Identify which cell holds the provided text, then report its [X, Y] central coordinate. 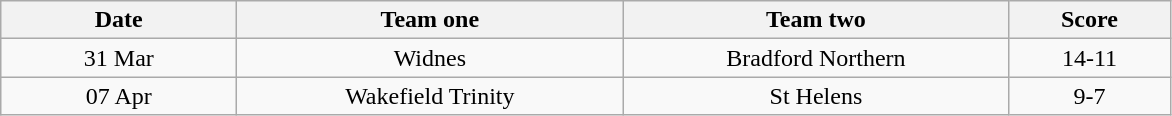
Widnes [430, 58]
Team one [430, 20]
9-7 [1090, 96]
St Helens [816, 96]
31 Mar [119, 58]
Wakefield Trinity [430, 96]
14-11 [1090, 58]
Date [119, 20]
Team two [816, 20]
07 Apr [119, 96]
Score [1090, 20]
Bradford Northern [816, 58]
